Search for the cell housing the specified text and yield its [X, Y] center coordinate. 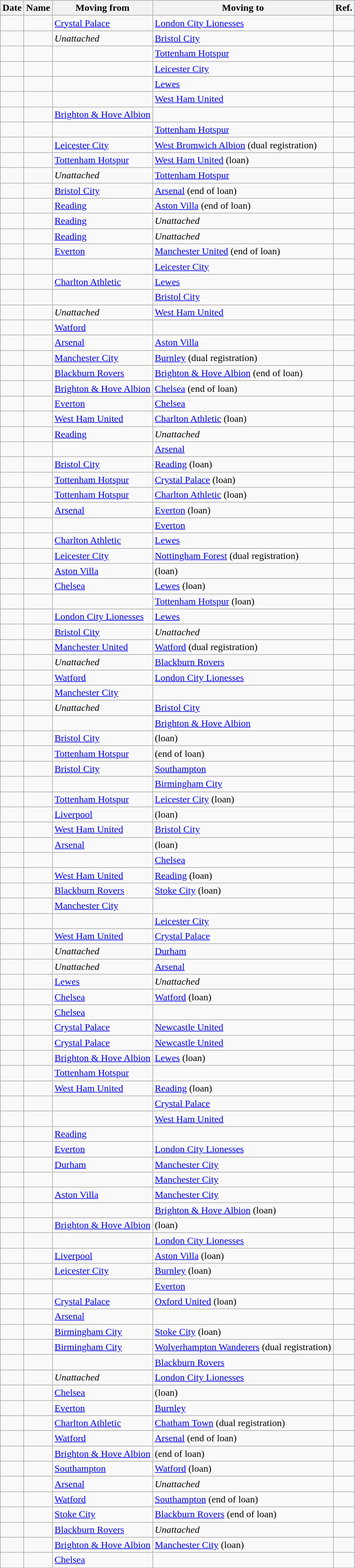
Brighton & Hove Albion (loan) [243, 1210]
Moving to [243, 8]
Tottenham Hotspur (loan) [243, 601]
Burnley [243, 1408]
Manchester City (loan) [243, 1545]
Watford (dual registration) [243, 647]
Ref. [344, 8]
Chatham Town (dual registration) [243, 1423]
Chelsea (end of loan) [243, 388]
West Bromwich Albion (dual registration) [243, 145]
Burnley (loan) [243, 1271]
Crystal Palace (loan) [243, 480]
West Ham United (loan) [243, 160]
Aston Villa (end of loan) [243, 206]
Southampton (end of loan) [243, 1499]
Name [38, 8]
Brighton & Hove Albion (end of loan) [243, 373]
Manchester United (end of loan) [243, 251]
Everton (loan) [243, 510]
Nottingham Forest (dual registration) [243, 556]
Stoke City [102, 1514]
Aston Villa (loan) [243, 1256]
Date [12, 8]
Leicester City (loan) [243, 799]
Manchester United [102, 647]
Oxford United (loan) [243, 1301]
Moving from [102, 8]
Wolverhampton Wanderers (dual registration) [243, 1347]
Burnley (dual registration) [243, 358]
Blackburn Rovers (end of loan) [243, 1514]
